Determine the (x, y) coordinate at the center of the cell enclosing the given text.  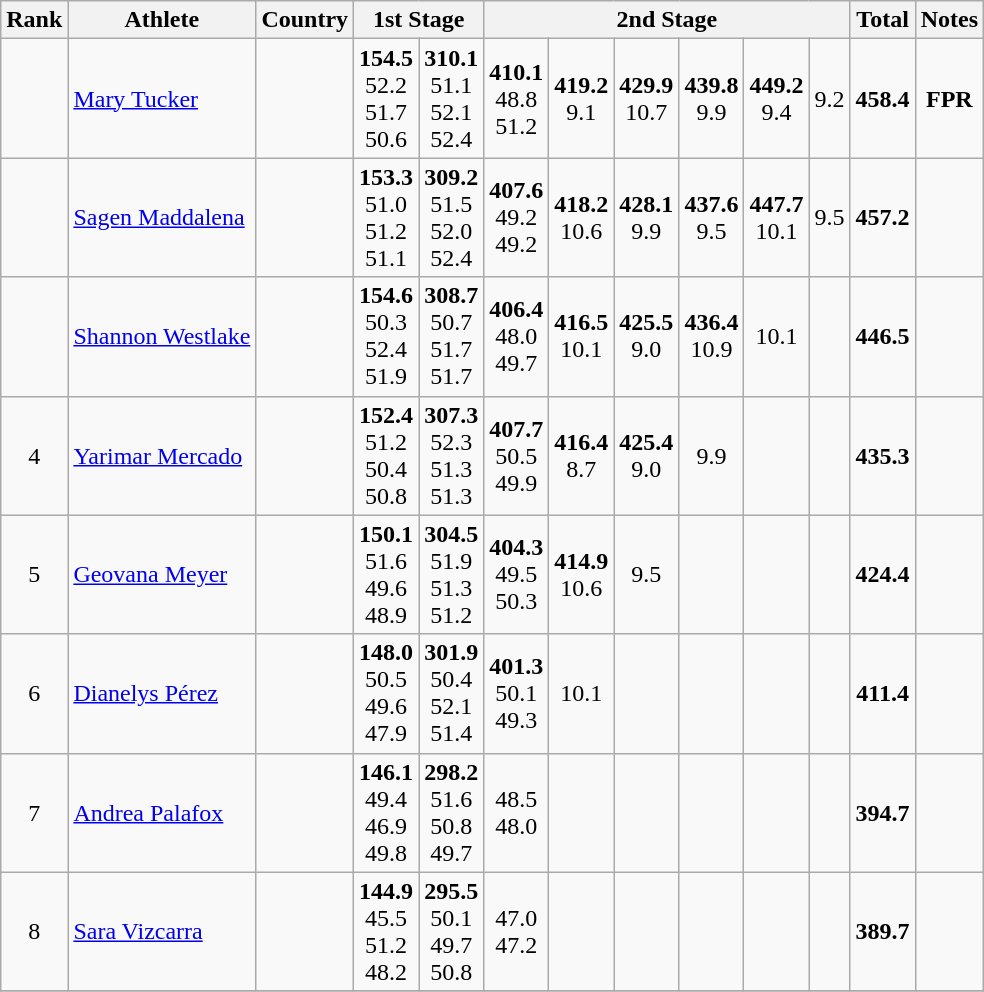
Sagen Maddalena (162, 218)
404.349.550.3 (516, 574)
7 (34, 812)
416.510.1 (582, 336)
47.047.2 (516, 932)
436.410.9 (712, 336)
4 (34, 456)
146.149.446.949.8 (386, 812)
425.59.0 (646, 336)
411.4 (882, 694)
148.050.549.647.9 (386, 694)
298.251.650.849.7 (452, 812)
Mary Tucker (162, 98)
Dianelys Pérez (162, 694)
152.451.250.450.8 (386, 456)
457.2 (882, 218)
424.4 (882, 574)
295.550.149.750.8 (452, 932)
150.151.649.648.9 (386, 574)
Athlete (162, 20)
410.148.851.2 (516, 98)
429.910.7 (646, 98)
419.29.1 (582, 98)
310.151.152.152.4 (452, 98)
407.750.549.9 (516, 456)
437.69.5 (712, 218)
48.548.0 (516, 812)
9.9 (712, 456)
9.2 (830, 98)
309.251.552.052.4 (452, 218)
389.7 (882, 932)
418.210.6 (582, 218)
414.910.6 (582, 574)
447.710.1 (776, 218)
425.49.0 (646, 456)
Yarimar Mercado (162, 456)
8 (34, 932)
FPR (949, 98)
401.350.149.3 (516, 694)
Total (882, 20)
Geovana Meyer (162, 574)
6 (34, 694)
435.3 (882, 456)
Shannon Westlake (162, 336)
307.352.351.351.3 (452, 456)
Andrea Palafox (162, 812)
308.750.751.751.7 (452, 336)
428.19.9 (646, 218)
406.448.049.7 (516, 336)
Notes (949, 20)
5 (34, 574)
Rank (34, 20)
144.945.551.248.2 (386, 932)
458.4 (882, 98)
154.650.352.451.9 (386, 336)
416.48.7 (582, 456)
153.351.051.251.1 (386, 218)
301.950.452.151.4 (452, 694)
449.29.4 (776, 98)
1st Stage (419, 20)
446.5 (882, 336)
Country (305, 20)
439.89.9 (712, 98)
2nd Stage (667, 20)
394.7 (882, 812)
407.649.249.2 (516, 218)
Sara Vizcarra (162, 932)
304.551.951.351.2 (452, 574)
154.552.251.750.6 (386, 98)
